Extract the [X, Y] coordinate from the center of the cell holding the provided text.  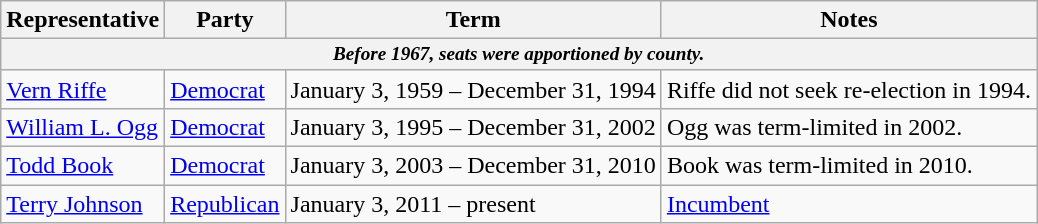
Incumbent [848, 204]
Vern Riffe [83, 89]
Ogg was term-limited in 2002. [848, 128]
Before 1967, seats were apportioned by county. [519, 55]
Riffe did not seek re-election in 1994. [848, 89]
January 3, 2011 – present [473, 204]
Terry Johnson [83, 204]
Representative [83, 20]
Todd Book [83, 166]
January 3, 1959 – December 31, 1994 [473, 89]
William L. Ogg [83, 128]
Term [473, 20]
Republican [225, 204]
January 3, 2003 – December 31, 2010 [473, 166]
Party [225, 20]
Notes [848, 20]
Book was term-limited in 2010. [848, 166]
January 3, 1995 – December 31, 2002 [473, 128]
